Find where the given text appears and provide that cell's center as [x, y] coordinate. 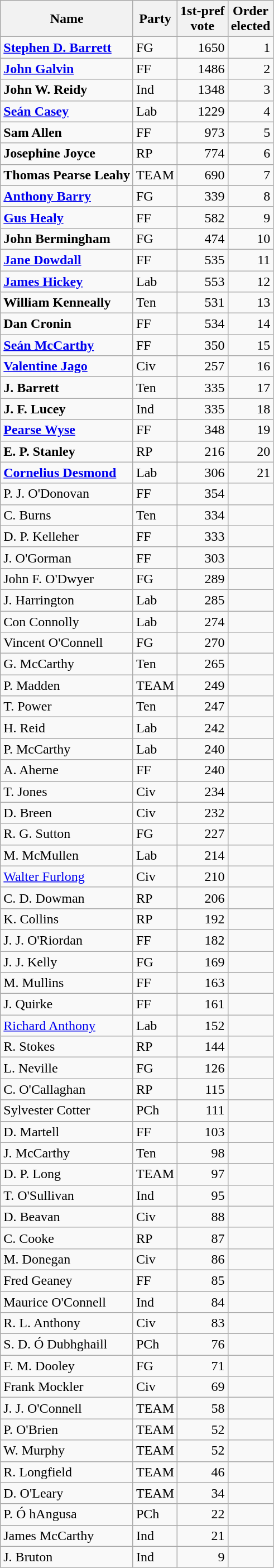
14 [251, 324]
D. Martell [67, 1132]
John F. O'Dwyer [67, 579]
J. Quirke [67, 1004]
P. O'Brien [67, 1429]
17 [251, 388]
1486 [203, 69]
J. Harrington [67, 600]
303 [203, 557]
46 [203, 1472]
289 [203, 579]
76 [203, 1345]
M. McMullen [67, 855]
3 [251, 90]
Thomas Pearse Leahy [67, 175]
97 [203, 1174]
D. Beavan [67, 1217]
774 [203, 154]
152 [203, 1026]
98 [203, 1153]
334 [203, 515]
J. Barrett [67, 388]
1229 [203, 111]
M. Mullins [67, 983]
8 [251, 196]
Cornelius Desmond [67, 473]
285 [203, 600]
71 [203, 1366]
18 [251, 409]
J. O'Gorman [67, 557]
Sam Allen [67, 132]
83 [203, 1323]
John W. Reidy [67, 90]
169 [203, 961]
20 [251, 451]
34 [203, 1493]
C. O'Callaghan [67, 1089]
Walter Furlong [67, 876]
Maurice O'Connell [67, 1302]
D. Breen [67, 813]
Stephen D. Barrett [67, 47]
553 [203, 281]
Sylvester Cotter [67, 1111]
T. Jones [67, 792]
1 [251, 47]
234 [203, 792]
274 [203, 622]
582 [203, 217]
87 [203, 1238]
690 [203, 175]
D. O'Leary [67, 1493]
Josephine Joyce [67, 154]
22 [203, 1514]
D. P. Long [67, 1174]
M. Donegan [67, 1259]
535 [203, 260]
58 [203, 1408]
R. G. Sutton [67, 834]
1650 [203, 47]
Dan Cronin [67, 324]
227 [203, 834]
973 [203, 132]
265 [203, 664]
247 [203, 707]
88 [203, 1217]
12 [251, 281]
103 [203, 1132]
126 [203, 1068]
216 [203, 451]
339 [203, 196]
Vincent O'Connell [67, 643]
2 [251, 69]
P. McCarthy [67, 749]
L. Neville [67, 1068]
H. Reid [67, 728]
531 [203, 303]
A. Aherne [67, 770]
James McCarthy [67, 1536]
S. D. Ó Dubhghaill [67, 1345]
K. Collins [67, 919]
Fred Geaney [67, 1280]
86 [203, 1259]
John Galvin [67, 69]
1348 [203, 90]
144 [203, 1047]
85 [203, 1280]
210 [203, 876]
Con Connolly [67, 622]
4 [251, 111]
J. J. Kelly [67, 961]
Richard Anthony [67, 1026]
257 [203, 366]
P. Madden [67, 685]
242 [203, 728]
P. J. O'Donovan [67, 494]
Pearse Wyse [67, 430]
R. Stokes [67, 1047]
7 [251, 175]
W. Murphy [67, 1451]
C. Cooke [67, 1238]
11 [251, 260]
J. McCarthy [67, 1153]
Name [67, 19]
T. Power [67, 707]
161 [203, 1004]
69 [203, 1387]
84 [203, 1302]
John Bermingham [67, 239]
13 [251, 303]
333 [203, 536]
D. P. Kelleher [67, 536]
G. McCarthy [67, 664]
5 [251, 132]
Seán Casey [67, 111]
10 [251, 239]
19 [251, 430]
16 [251, 366]
C. D. Dowman [67, 898]
F. M. Dooley [67, 1366]
Party [155, 19]
182 [203, 940]
Anthony Barry [67, 196]
115 [203, 1089]
534 [203, 324]
1st-prefvote [203, 19]
Gus Healy [67, 217]
Orderelected [251, 19]
J. J. O'Riordan [67, 940]
348 [203, 430]
T. O'Sullivan [67, 1195]
15 [251, 345]
Frank Mockler [67, 1387]
214 [203, 855]
350 [203, 345]
R. Longfield [67, 1472]
E. P. Stanley [67, 451]
Valentine Jago [67, 366]
111 [203, 1111]
James Hickey [67, 281]
95 [203, 1195]
474 [203, 239]
270 [203, 643]
William Kenneally [67, 303]
J. Bruton [67, 1557]
C. Burns [67, 515]
206 [203, 898]
J. F. Lucey [67, 409]
P. Ó hAngusa [67, 1514]
249 [203, 685]
Jane Dowdall [67, 260]
163 [203, 983]
232 [203, 813]
R. L. Anthony [67, 1323]
Seán McCarthy [67, 345]
6 [251, 154]
306 [203, 473]
J. J. O'Connell [67, 1408]
354 [203, 494]
192 [203, 919]
